Search for the cell housing the specified text and yield its [x, y] center coordinate. 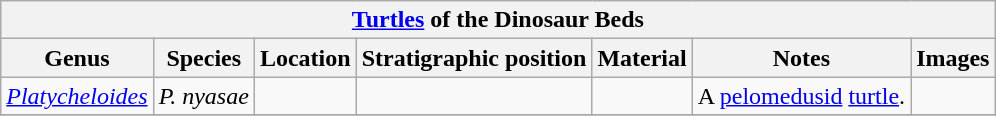
Species [204, 58]
Location [305, 58]
Turtles of the Dinosaur Beds [498, 20]
Platycheloides [77, 96]
A pelomedusid turtle. [801, 96]
P. nyasae [204, 96]
Material [642, 58]
Images [953, 58]
Notes [801, 58]
Genus [77, 58]
Stratigraphic position [474, 58]
